Locate the cell with the specified text and output its (x, y) center coordinate. 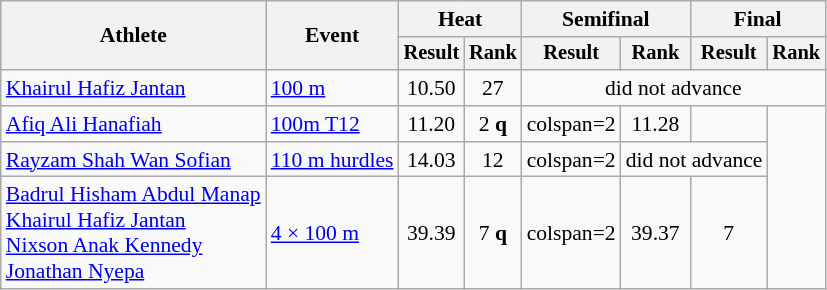
Rayzam Shah Wan Sofian (134, 160)
14.03 (432, 160)
2 q (493, 124)
Semifinal (606, 19)
Heat (460, 19)
Event (332, 36)
Khairul Hafiz Jantan (134, 88)
4 × 100 m (332, 233)
11.28 (656, 124)
Athlete (134, 36)
11.20 (432, 124)
12 (493, 160)
Afiq Ali Hanafiah (134, 124)
7 (728, 233)
10.50 (432, 88)
27 (493, 88)
7 q (493, 233)
39.37 (656, 233)
Badrul Hisham Abdul ManapKhairul Hafiz JantanNixson Anak KennedyJonathan Nyepa (134, 233)
110 m hurdles (332, 160)
100 m (332, 88)
39.39 (432, 233)
100m T12 (332, 124)
Final (758, 19)
